Find where the given text appears and provide that cell's center as [X, Y] coordinate. 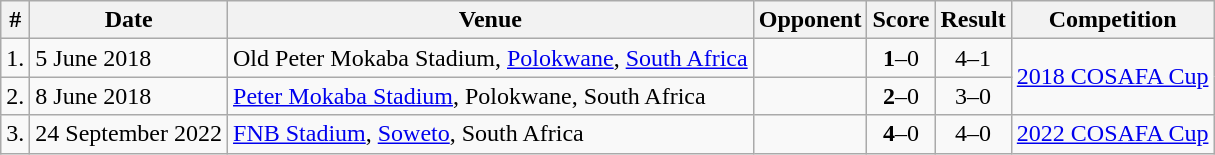
8 June 2018 [129, 96]
5 June 2018 [129, 58]
Peter Mokaba Stadium, Polokwane, South Africa [491, 96]
2–0 [901, 96]
3. [16, 134]
Old Peter Mokaba Stadium, Polokwane, South Africa [491, 58]
Opponent [810, 20]
1–0 [901, 58]
Score [901, 20]
Competition [1112, 20]
Date [129, 20]
Venue [491, 20]
3–0 [973, 96]
2018 COSAFA Cup [1112, 77]
2022 COSAFA Cup [1112, 134]
FNB Stadium, Soweto, South Africa [491, 134]
24 September 2022 [129, 134]
# [16, 20]
Result [973, 20]
2. [16, 96]
4–1 [973, 58]
1. [16, 58]
